Pinpoint the cell where the given text exists, returning its [X, Y] midpoint coordinate. 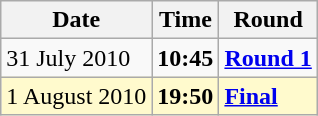
1 August 2010 [76, 96]
19:50 [186, 96]
Round [268, 20]
10:45 [186, 58]
Date [76, 20]
Final [268, 96]
Round 1 [268, 58]
Time [186, 20]
31 July 2010 [76, 58]
